Return (x, y) of the center of cell containing provided text 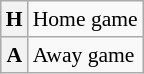
H (14, 19)
Home game (86, 19)
A (14, 55)
Away game (86, 55)
